Pinpoint the cell where the given text exists, returning its [x, y] midpoint coordinate. 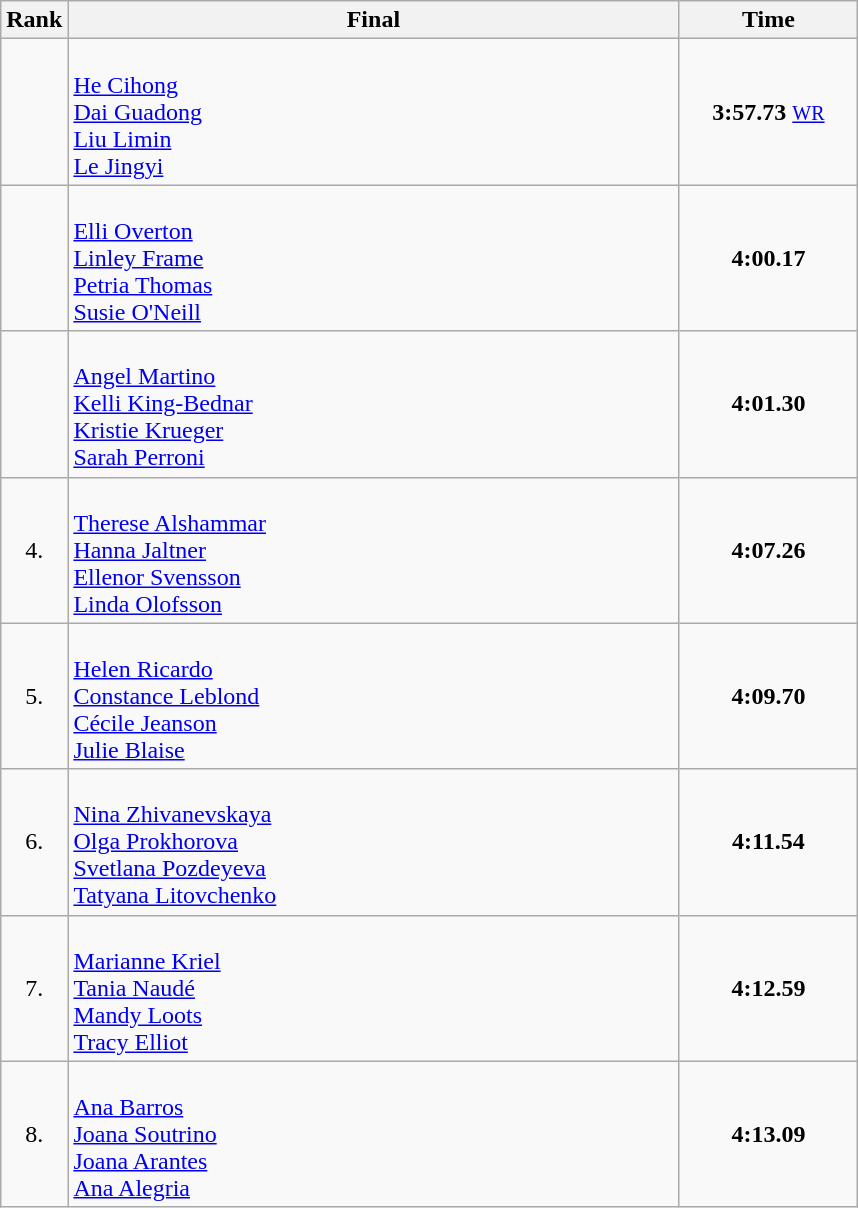
3:57.73 WR [768, 112]
Therese AlshammarHanna JaltnerEllenor SvenssonLinda Olofsson [374, 550]
6. [34, 842]
Time [768, 20]
Rank [34, 20]
Nina ZhivanevskayaOlga ProkhorovaSvetlana PozdeyevaTatyana Litovchenko [374, 842]
Final [374, 20]
4:13.09 [768, 1134]
He CihongDai GuadongLiu LiminLe Jingyi [374, 112]
Marianne KrielTania NaudéMandy LootsTracy Elliot [374, 988]
4:01.30 [768, 404]
4:11.54 [768, 842]
4:12.59 [768, 988]
4:07.26 [768, 550]
Ana BarrosJoana SoutrinoJoana ArantesAna Alegria [374, 1134]
5. [34, 696]
4:00.17 [768, 258]
Angel MartinoKelli King-BednarKristie KruegerSarah Perroni [374, 404]
4:09.70 [768, 696]
8. [34, 1134]
Helen RicardoConstance LeblondCécile JeansonJulie Blaise [374, 696]
Elli OvertonLinley FramePetria ThomasSusie O'Neill [374, 258]
4. [34, 550]
7. [34, 988]
